Find where the given text appears and provide that cell's center as (x, y) coordinate. 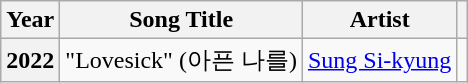
Year (30, 20)
2022 (30, 60)
Artist (379, 20)
Sung Si-kyung (379, 60)
Song Title (182, 20)
"Lovesick" (아픈 나를) (182, 60)
